Search for the cell housing the specified text and yield its (x, y) center coordinate. 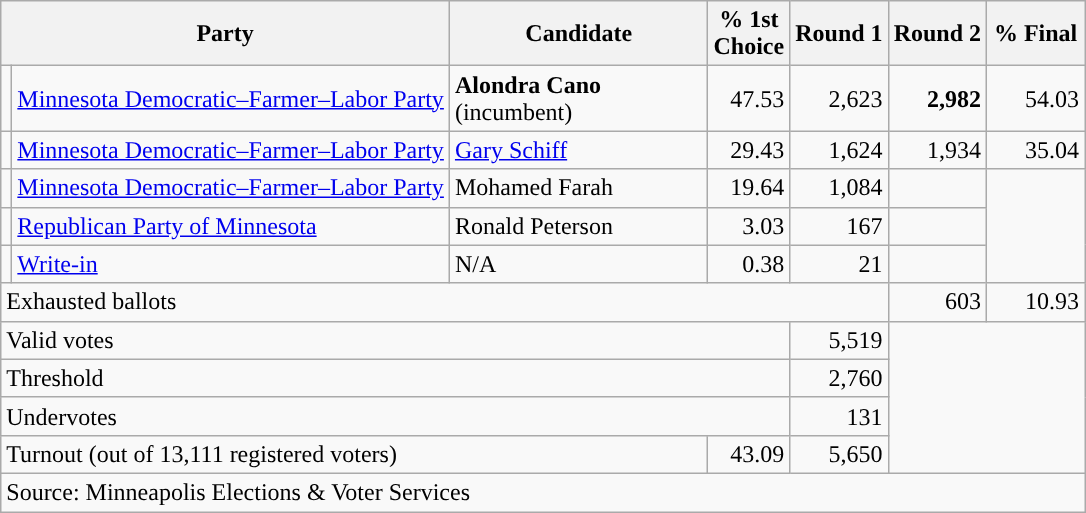
0.38 (749, 264)
167 (839, 226)
N/A (578, 264)
5,519 (839, 340)
Turnout (out of 13,111 registered voters) (354, 454)
Gary Schiff (578, 150)
2,760 (839, 378)
Round 1 (839, 34)
3.03 (749, 226)
Party (226, 34)
Candidate (578, 34)
43.09 (749, 454)
10.93 (1036, 302)
5,650 (839, 454)
54.03 (1036, 98)
47.53 (749, 98)
2,623 (839, 98)
35.04 (1036, 150)
Ronald Peterson (578, 226)
Source: Minneapolis Elections & Voter Services (543, 492)
Write-in (231, 264)
Threshold (396, 378)
29.43 (749, 150)
1,084 (839, 188)
21 (839, 264)
1,624 (839, 150)
Undervotes (396, 416)
% Final (1036, 34)
Round 2 (937, 34)
% 1stChoice (749, 34)
603 (937, 302)
1,934 (937, 150)
Mohamed Farah (578, 188)
Valid votes (396, 340)
19.64 (749, 188)
131 (839, 416)
Republican Party of Minnesota (231, 226)
Alondra Cano (incumbent) (578, 98)
2,982 (937, 98)
Exhausted ballots (444, 302)
